Provide the [X, Y] coordinate of the cell's center where the given text is located.  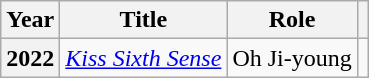
Oh Ji-young [292, 58]
Kiss Sixth Sense [144, 58]
Role [292, 20]
Title [144, 20]
2022 [30, 58]
Year [30, 20]
